Provide the (x, y) coordinate of the cell's center where the given text is located.  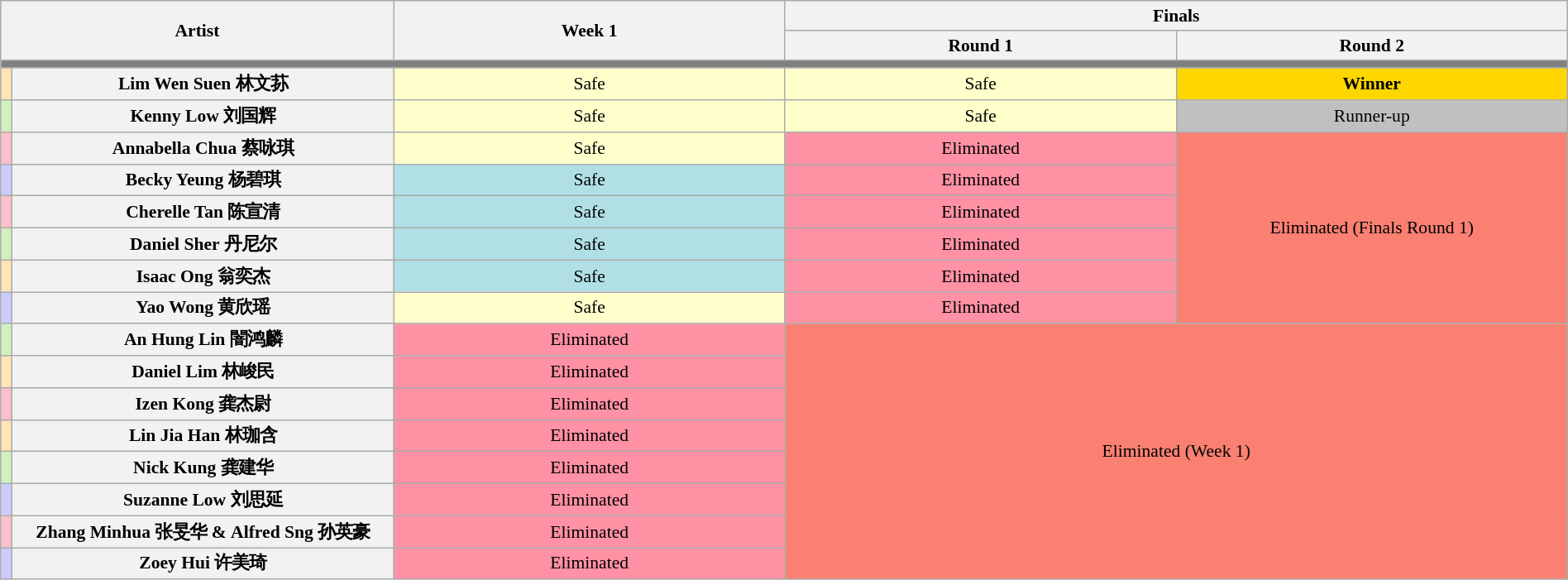
An Hung Lin 闇鸿麟 (203, 341)
Becky Yeung 杨碧琪 (203, 180)
Annabella Chua 蔡咏琪 (203, 149)
Zoey Hui 许美琦 (203, 564)
Finals (1176, 16)
Round 1 (981, 46)
Eliminated (Finals Round 1) (1371, 228)
Zhang Minhua 张旻华 & Alfred Sng 孙英豪 (203, 531)
Eliminated (Week 1) (1176, 452)
Suzanne Low 刘思延 (203, 500)
Lim Wen Suen 林文荪 (203, 84)
Week 1 (589, 30)
Daniel Sher 丹尼尔 (203, 245)
Winner (1371, 84)
Izen Kong 龚杰尉 (203, 404)
Cherelle Tan 陈宣清 (203, 212)
Nick Kung 龚建华 (203, 468)
Artist (197, 30)
Yao Wong 黄欣瑶 (203, 308)
Runner-up (1371, 116)
Kenny Low 刘国辉 (203, 116)
Daniel Lim 林峻民 (203, 372)
Isaac Ong 翁奕杰 (203, 276)
Round 2 (1371, 46)
Lin Jia Han 林珈含 (203, 435)
